Determine the [x, y] coordinate at the center of the cell enclosing the given text.  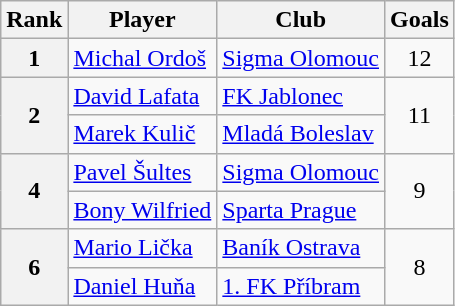
Club [301, 20]
FK Jablonec [301, 96]
Rank [34, 20]
11 [420, 115]
1 [34, 58]
Mario Lička [142, 248]
Pavel Šultes [142, 172]
Marek Kulič [142, 134]
Goals [420, 20]
Sparta Prague [301, 210]
2 [34, 115]
Baník Ostrava [301, 248]
Mladá Boleslav [301, 134]
Bony Wilfried [142, 210]
1. FK Příbram [301, 286]
Player [142, 20]
Michal Ordoš [142, 58]
Daniel Huňa [142, 286]
6 [34, 267]
8 [420, 267]
4 [34, 191]
12 [420, 58]
David Lafata [142, 96]
9 [420, 191]
